From the cell containing the given text, extract its center point as [x, y] coordinate. 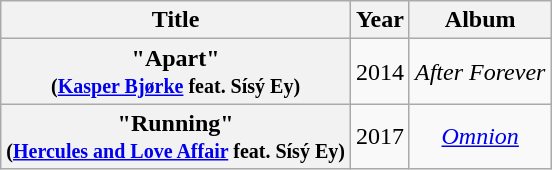
After Forever [480, 72]
"Running"(Hercules and Love Affair feat. Sísý Ey) [176, 136]
"Apart"(Kasper Bjørke feat. Sísý Ey) [176, 72]
Omnion [480, 136]
Title [176, 20]
2014 [380, 72]
Album [480, 20]
2017 [380, 136]
Year [380, 20]
